Locate the cell with the specified text and output its [X, Y] center coordinate. 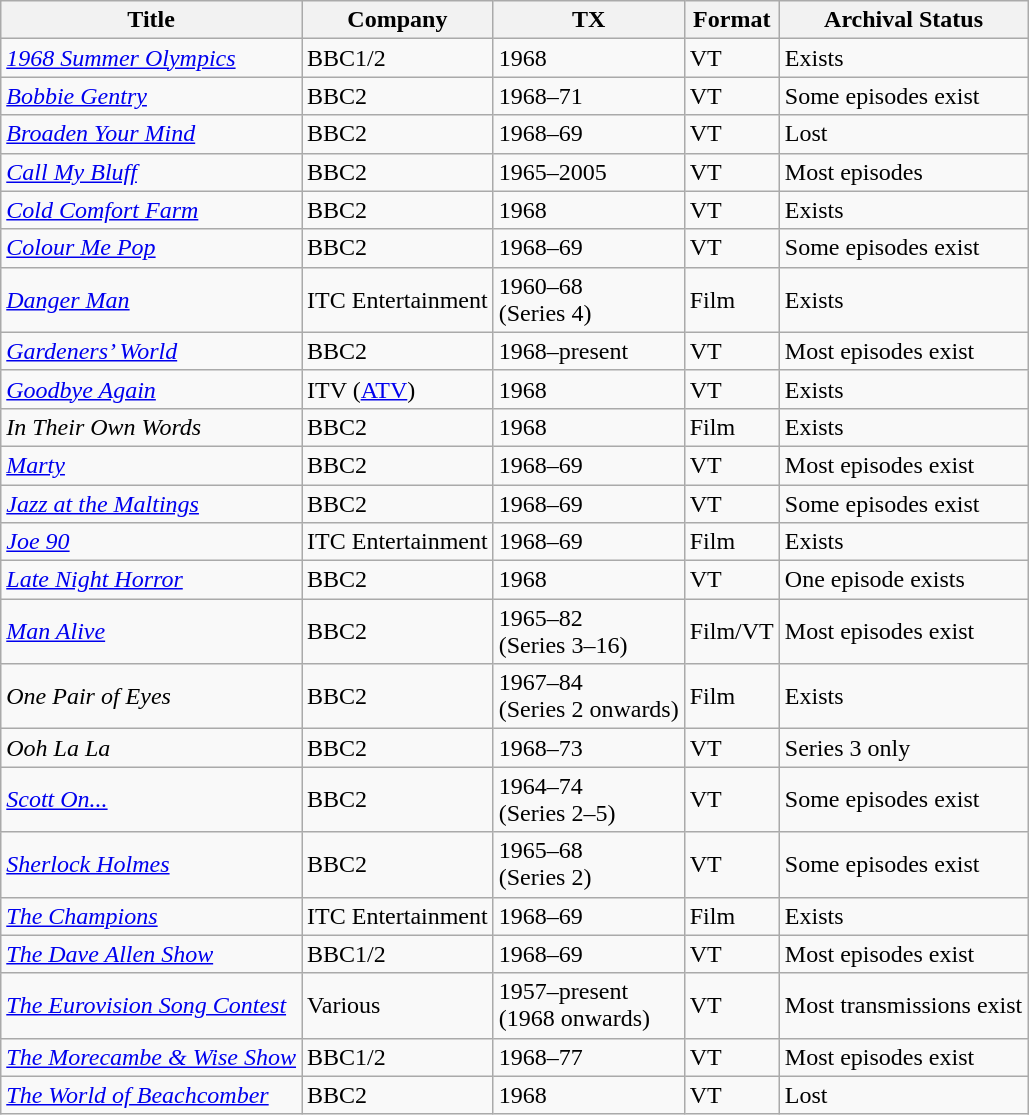
1965–68(Series 2) [588, 864]
Most transmissions exist [903, 1006]
Call My Bluff [152, 172]
Colour Me Pop [152, 248]
Danger Man [152, 300]
Late Night Horror [152, 580]
ITV (ATV) [398, 389]
Archival Status [903, 20]
Man Alive [152, 632]
1957–present(1968 onwards) [588, 1006]
Most episodes [903, 172]
1964–74(Series 2–5) [588, 800]
Ooh La La [152, 748]
Film/VT [732, 632]
Goodbye Again [152, 389]
Joe 90 [152, 542]
Company [398, 20]
TX [588, 20]
1968–present [588, 351]
The World of Beachcomber [152, 1095]
Sherlock Holmes [152, 864]
1965–2005 [588, 172]
One episode exists [903, 580]
The Dave Allen Show [152, 954]
In Their Own Words [152, 427]
Scott On... [152, 800]
Bobbie Gentry [152, 96]
Various [398, 1006]
1967–84(Series 2 onwards) [588, 696]
1968–73 [588, 748]
Title [152, 20]
The Morecambe & Wise Show [152, 1057]
Format [732, 20]
1968–77 [588, 1057]
Marty [152, 465]
The Eurovision Song Contest [152, 1006]
Broaden Your Mind [152, 134]
1968 Summer Olympics [152, 58]
Cold Comfort Farm [152, 210]
One Pair of Eyes [152, 696]
Series 3 only [903, 748]
The Champions [152, 916]
1965–82(Series 3–16) [588, 632]
Jazz at the Maltings [152, 503]
1960–68(Series 4) [588, 300]
1968–71 [588, 96]
Gardeners’ World [152, 351]
